From the cell containing the given text, extract its center point as (X, Y) coordinate. 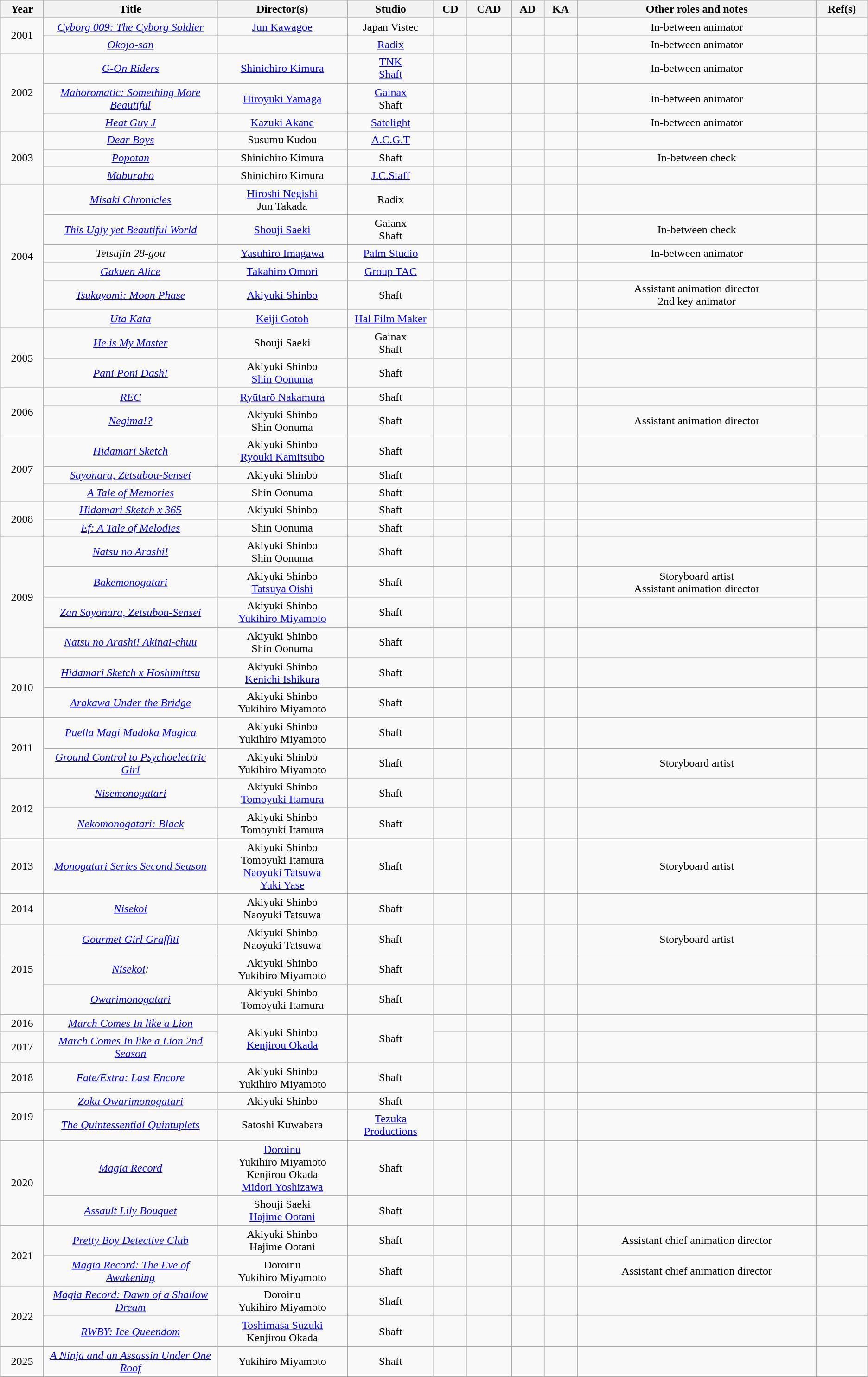
Kazuki Akane (282, 122)
2006 (22, 412)
2004 (22, 256)
DoroinuYukihiro MiyamotoKenjirou OkadaMidori Yoshizawa (282, 1168)
Popotan (130, 158)
2016 (22, 1023)
Misaki Chronicles (130, 199)
Keiji Gotoh (282, 319)
2010 (22, 688)
REC (130, 397)
Assistant animation director2nd key animator (696, 295)
Yukihiro Miyamoto (282, 1362)
2021 (22, 1256)
2017 (22, 1047)
Okojo-san (130, 45)
Toshimasa SuzukiKenjirou Okada (282, 1331)
Nisemonogatari (130, 793)
Maburaho (130, 175)
CD (450, 9)
Assault Lily Bouquet (130, 1210)
Magia Record (130, 1168)
Pani Poni Dash! (130, 373)
Takahiro Omori (282, 271)
Japan Vistec (390, 27)
This Ugly yet Beautiful World (130, 229)
AD (528, 9)
Palm Studio (390, 253)
2019 (22, 1116)
Gourmet Girl Graffiti (130, 939)
Hidamari Sketch (130, 451)
Tezuka Productions (390, 1125)
He is My Master (130, 343)
KA (561, 9)
Mahoromatic: Something More Beautiful (130, 98)
2005 (22, 358)
2015 (22, 969)
Arakawa Under the Bridge (130, 703)
Ground Control to Psychoelectric Girl (130, 763)
March Comes In like a Lion (130, 1023)
Satoshi Kuwabara (282, 1125)
The Quintessential Quintuplets (130, 1125)
Hiroshi NegishiJun Takada (282, 199)
Jun Kawagoe (282, 27)
Bakemonogatari (130, 582)
2003 (22, 158)
2001 (22, 36)
Director(s) (282, 9)
Storyboard artistAssistant animation director (696, 582)
Nisekoi (130, 909)
Susumu Kudou (282, 140)
RWBY: Ice Queendom (130, 1331)
Uta Kata (130, 319)
Akiyuki ShinboKenjirou Okada (282, 1038)
Zan Sayonara, Zetsubou-Sensei (130, 612)
Hal Film Maker (390, 319)
Title (130, 9)
2011 (22, 748)
2020 (22, 1183)
2009 (22, 597)
Natsu no Arashi! Akinai-chuu (130, 642)
A Ninja and an Assassin Under One Roof (130, 1362)
Hidamari Sketch x 365 (130, 510)
Nekomonogatari: Black (130, 824)
Hidamari Sketch x Hoshimittsu (130, 672)
Heat Guy J (130, 122)
Ref(s) (842, 9)
J.C.Staff (390, 175)
Zoku Owarimonogatari (130, 1101)
A Tale of Memories (130, 493)
March Comes In like a Lion 2nd Season (130, 1047)
Sayonara, Zetsubou-Sensei (130, 475)
Monogatari Series Second Season (130, 866)
2012 (22, 808)
Yasuhiro Imagawa (282, 253)
Cyborg 009: The Cyborg Soldier (130, 27)
2002 (22, 92)
Puella Magi Madoka Magica (130, 733)
G-On Riders (130, 69)
A.C.G.T (390, 140)
Ef: A Tale of Melodies (130, 528)
2014 (22, 909)
Studio (390, 9)
Akiyuki ShinboRyouki Kamitsubo (282, 451)
Natsu no Arashi! (130, 552)
CAD (489, 9)
Akiyuki ShinboKenichi Ishikura (282, 672)
GaianxShaft (390, 229)
Akiyuki ShinboTomoyuki ItamuraNaoyuki TatsuwaYuki Yase (282, 866)
Nisekoi: (130, 969)
Fate/Extra: Last Encore (130, 1077)
Assistant animation director (696, 421)
Negima!? (130, 421)
Gakuen Alice (130, 271)
Magia Record: Dawn of a Shallow Dream (130, 1301)
Dear Boys (130, 140)
2008 (22, 519)
TNKShaft (390, 69)
Akiyuki ShinboTatsuya Oishi (282, 582)
Group TAC (390, 271)
Year (22, 9)
Owarimonogatari (130, 999)
2013 (22, 866)
Satelight (390, 122)
Other roles and notes (696, 9)
Pretty Boy Detective Club (130, 1241)
Shouji SaekiHajime Ootani (282, 1210)
Tsukuyomi: Moon Phase (130, 295)
2025 (22, 1362)
Tetsujin 28-gou (130, 253)
2022 (22, 1316)
Akiyuki ShinboHajime Ootani (282, 1241)
2007 (22, 468)
2018 (22, 1077)
Hiroyuki Yamaga (282, 98)
Magia Record: The Eve of Awakening (130, 1271)
Ryūtarō Nakamura (282, 397)
